Find where the given text appears and provide that cell's center as [X, Y] coordinate. 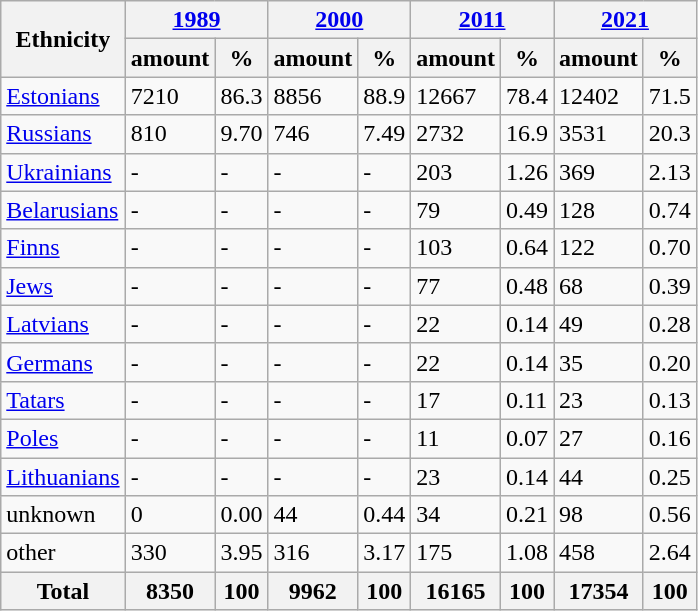
68 [599, 286]
122 [599, 248]
2732 [456, 134]
Germans [63, 362]
7210 [170, 96]
11 [456, 438]
16165 [456, 591]
34 [456, 515]
0.44 [384, 515]
0.39 [670, 286]
Finns [63, 248]
86.3 [242, 96]
Total [63, 591]
7.49 [384, 134]
316 [313, 553]
2.13 [670, 172]
17354 [599, 591]
9.70 [242, 134]
0.21 [526, 515]
1989 [196, 20]
2021 [626, 20]
12667 [456, 96]
98 [599, 515]
Estonians [63, 96]
458 [599, 553]
Belarusians [63, 210]
Tatars [63, 400]
Russians [63, 134]
3531 [599, 134]
0.64 [526, 248]
0.07 [526, 438]
0.00 [242, 515]
0.25 [670, 477]
0.74 [670, 210]
330 [170, 553]
0.13 [670, 400]
8350 [170, 591]
0.20 [670, 362]
0.70 [670, 248]
0.11 [526, 400]
0.28 [670, 324]
Lithuanians [63, 477]
0 [170, 515]
Poles [63, 438]
0.49 [526, 210]
746 [313, 134]
203 [456, 172]
0.56 [670, 515]
16.9 [526, 134]
other [63, 553]
810 [170, 134]
103 [456, 248]
35 [599, 362]
175 [456, 553]
0.48 [526, 286]
3.95 [242, 553]
78.4 [526, 96]
49 [599, 324]
27 [599, 438]
0.16 [670, 438]
Jews [63, 286]
128 [599, 210]
2000 [340, 20]
unknown [63, 515]
1.08 [526, 553]
Latvians [63, 324]
3.17 [384, 553]
12402 [599, 96]
2.64 [670, 553]
Ethnicity [63, 39]
88.9 [384, 96]
369 [599, 172]
2011 [482, 20]
9962 [313, 591]
20.3 [670, 134]
8856 [313, 96]
77 [456, 286]
1.26 [526, 172]
17 [456, 400]
Ukrainians [63, 172]
71.5 [670, 96]
79 [456, 210]
